Search for the cell housing the specified text and yield its (X, Y) center coordinate. 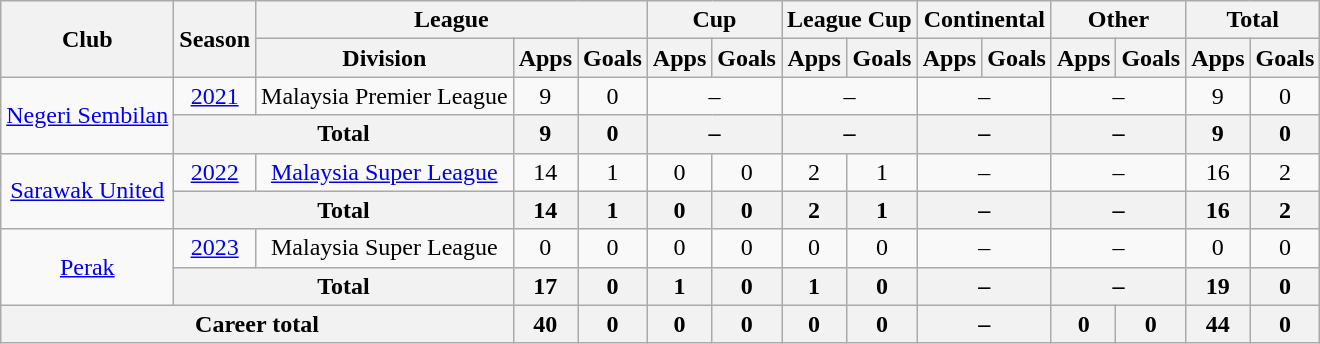
Perak (88, 267)
Career total (257, 324)
Malaysia Premier League (385, 96)
2022 (215, 172)
Sarawak United (88, 191)
Division (385, 58)
2023 (215, 248)
Cup (714, 20)
2021 (215, 96)
40 (545, 324)
44 (1218, 324)
19 (1218, 286)
Club (88, 39)
Negeri Sembilan (88, 115)
Continental (984, 20)
17 (545, 286)
Season (215, 39)
League (452, 20)
League Cup (850, 20)
Other (1118, 20)
